Provide the (x, y) coordinate of the cell's center where the given text is located.  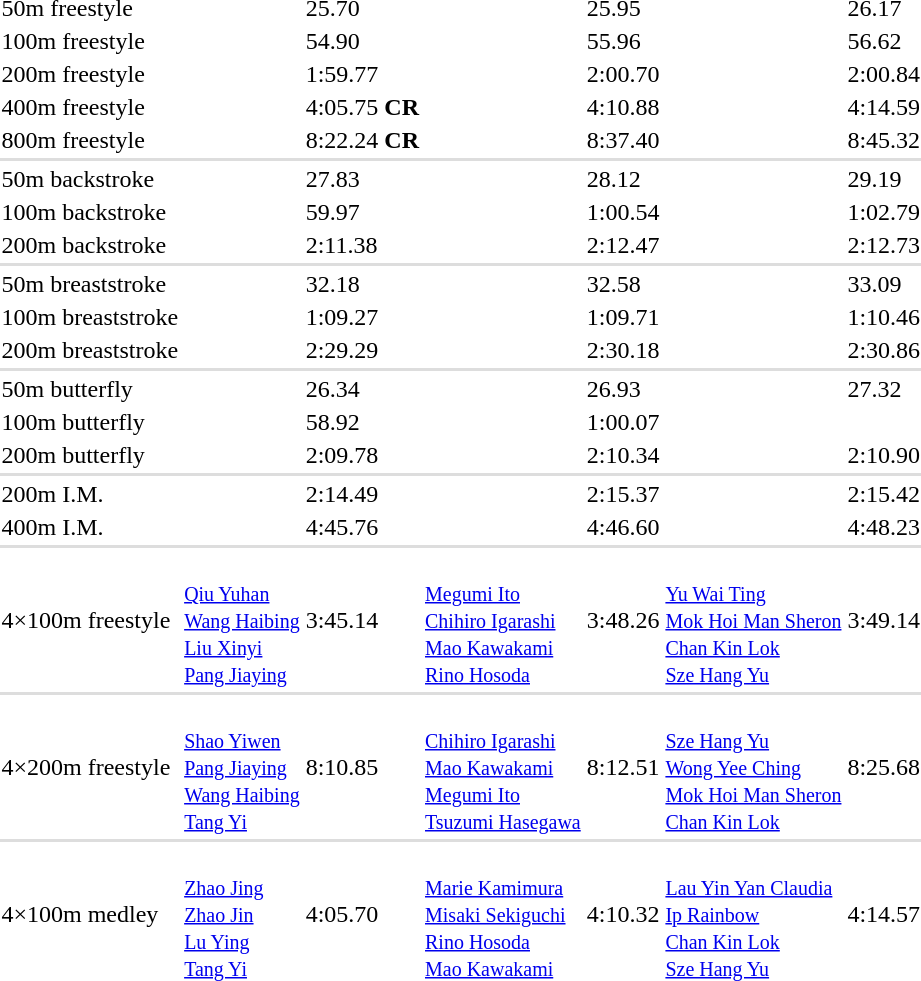
4:05.75 CR (362, 107)
8:10.85 (362, 767)
1:00.54 (623, 212)
200m I.M. (90, 494)
100m breaststroke (90, 317)
2:30.18 (623, 350)
50m butterfly (90, 389)
200m freestyle (90, 74)
28.12 (623, 179)
4:10.88 (623, 107)
Shao YiwenPang JiayingWang HaibingTang Yi (242, 767)
2:11.38 (362, 245)
Qiu YuhanWang HaibingLiu XinyiPang Jiaying (242, 620)
50m breaststroke (90, 284)
200m breaststroke (90, 350)
3:48.26 (623, 620)
32.58 (623, 284)
3:45.14 (362, 620)
1:09.71 (623, 317)
2:14.49 (362, 494)
Sze Hang YuWong Yee ChingMok Hoi Man SheronChan Kin Lok (754, 767)
32.18 (362, 284)
4×200m freestyle (90, 767)
55.96 (623, 41)
2:09.78 (362, 455)
Chihiro IgarashiMao KawakamiMegumi ItoTsuzumi Hasegawa (504, 767)
8:12.51 (623, 767)
100m backstroke (90, 212)
1:59.77 (362, 74)
26.34 (362, 389)
Megumi ItoChihiro IgarashiMao KawakamiRino Hosoda (504, 620)
800m freestyle (90, 140)
100m freestyle (90, 41)
54.90 (362, 41)
58.92 (362, 422)
2:10.34 (623, 455)
26.93 (623, 389)
4×100m freestyle (90, 620)
4:45.76 (362, 527)
2:12.47 (623, 245)
1:00.07 (623, 422)
2:29.29 (362, 350)
Yu Wai TingMok Hoi Man SheronChan Kin LokSze Hang Yu (754, 620)
27.83 (362, 179)
400m freestyle (90, 107)
8:22.24 CR (362, 140)
4:46.60 (623, 527)
100m butterfly (90, 422)
2:00.70 (623, 74)
1:09.27 (362, 317)
400m I.M. (90, 527)
2:15.37 (623, 494)
59.97 (362, 212)
200m backstroke (90, 245)
50m backstroke (90, 179)
200m butterfly (90, 455)
8:37.40 (623, 140)
